Identify which cell holds the provided text, then report its [x, y] central coordinate. 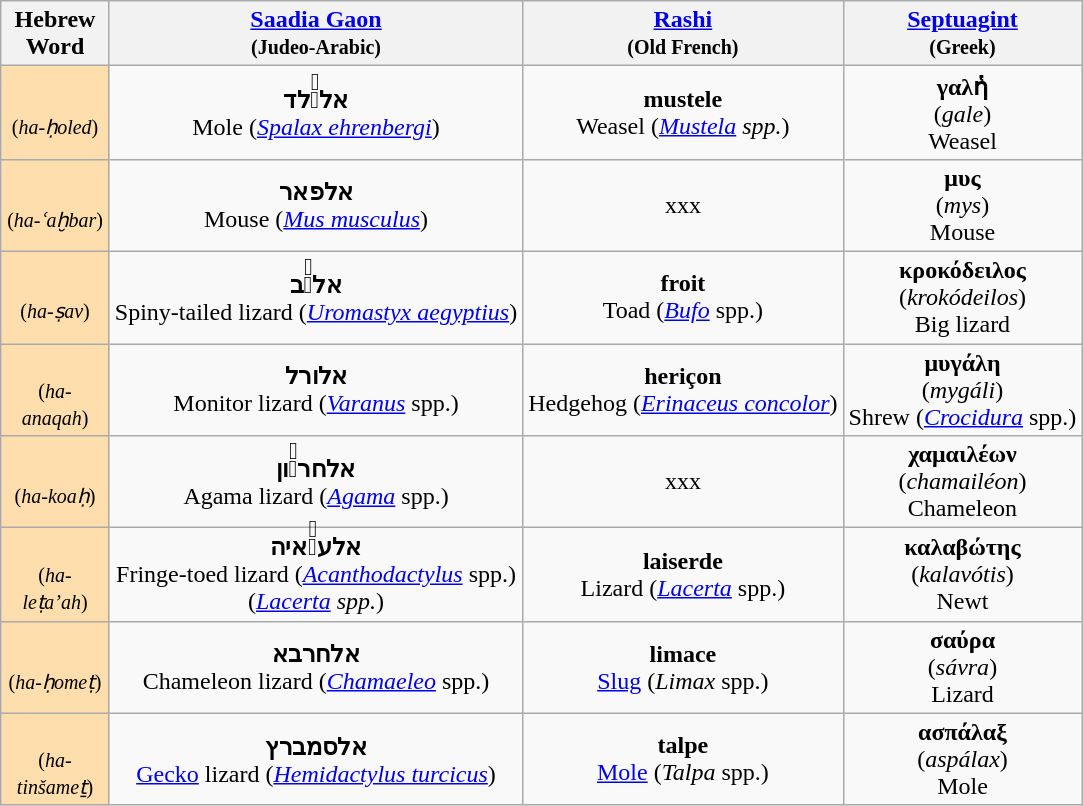
froitToad (Bufo spp.) [683, 297]
γαλἡ(gale)Weasel [962, 113]
אלעצׄאיהFringe-toed lizard (Acanthodactylus spp.)(Lacerta spp.) [316, 575]
musteleWeasel (Mustela spp.) [683, 113]
אלכׄלדMole (Spalax ehrenbergi) [316, 113]
(ha-ṣav) [56, 297]
(ha-koaḥ) [56, 482]
אלצׄב‎Spiny-tailed lizard (Uromastyx aegyptius) [316, 297]
talpeMole (Talpa spp.) [683, 759]
אלפארMouse (Mus musculus) [316, 205]
(ha-anaqah) [56, 390]
אלסמברץGecko lizard (Hemidactylus turcicus) [316, 759]
אלורלMonitor lizard (Varanus spp.) [316, 390]
(ha-ʿaḫbar) [56, 205]
ασπάλαξ(aspálax)Mole [962, 759]
(ha-ḥoled) [56, 113]
σαύρα(sávra)Lizard [962, 667]
heriçonHedgehog (Erinaceus concolor) [683, 390]
Rashi(Old French) [683, 34]
אלחרדׄוןAgama lizard (Agama spp.) [316, 482]
Hebrew Word [56, 34]
μυς(mys)Mouse [962, 205]
אלחרבאChameleon lizard (Chamaeleo spp.) [316, 667]
(ha-leṭa’ah) [56, 575]
μυγάλη(mygáli)Shrew (Crocidura spp.) [962, 390]
Septuagint(Greek) [962, 34]
laiserdeLizard (Lacerta spp.) [683, 575]
κροκόδειλος(krokódeilos)Big lizard [962, 297]
limaceSlug (Limax spp.) [683, 667]
(ha-ḥomeṭ) [56, 667]
Saadia Gaon(Judeo-Arabic) [316, 34]
καλαβώτης(kalavótis)Newt [962, 575]
(ha-tinšameṯ) [56, 759]
χαμαιλέων(chamailéon)Chameleon [962, 482]
